Search for the cell housing the specified text and yield its (x, y) center coordinate. 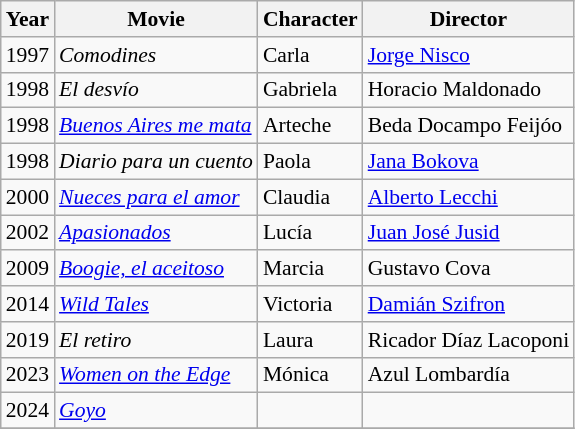
Victoria (310, 304)
2000 (28, 197)
2024 (28, 411)
2002 (28, 233)
2023 (28, 375)
El desvío (156, 90)
Jorge Nisco (469, 55)
2009 (28, 269)
Gabriela (310, 90)
Horacio Maldonado (469, 90)
Apasionados (156, 233)
2019 (28, 340)
Beda Docampo Feijóo (469, 126)
Lucía (310, 233)
Comodines (156, 55)
Goyo (156, 411)
Claudia (310, 197)
Juan José Jusid (469, 233)
Diario para un cuento (156, 162)
Arteche (310, 126)
Carla (310, 55)
Character (310, 19)
Mónica (310, 375)
Paola (310, 162)
Women on the Edge (156, 375)
Nueces para el amor (156, 197)
Boogie, el aceitoso (156, 269)
2014 (28, 304)
Buenos Aires me mata (156, 126)
Movie (156, 19)
Jana Bokova (469, 162)
Year (28, 19)
Alberto Lecchi (469, 197)
Marcia (310, 269)
1997 (28, 55)
Gustavo Cova (469, 269)
Damián Szifron (469, 304)
El retiro (156, 340)
Director (469, 19)
Wild Tales (156, 304)
Laura (310, 340)
Azul Lombardía (469, 375)
Ricador Díaz Lacoponi (469, 340)
